Provide the (x, y) coordinate of the cell's center where the given text is located.  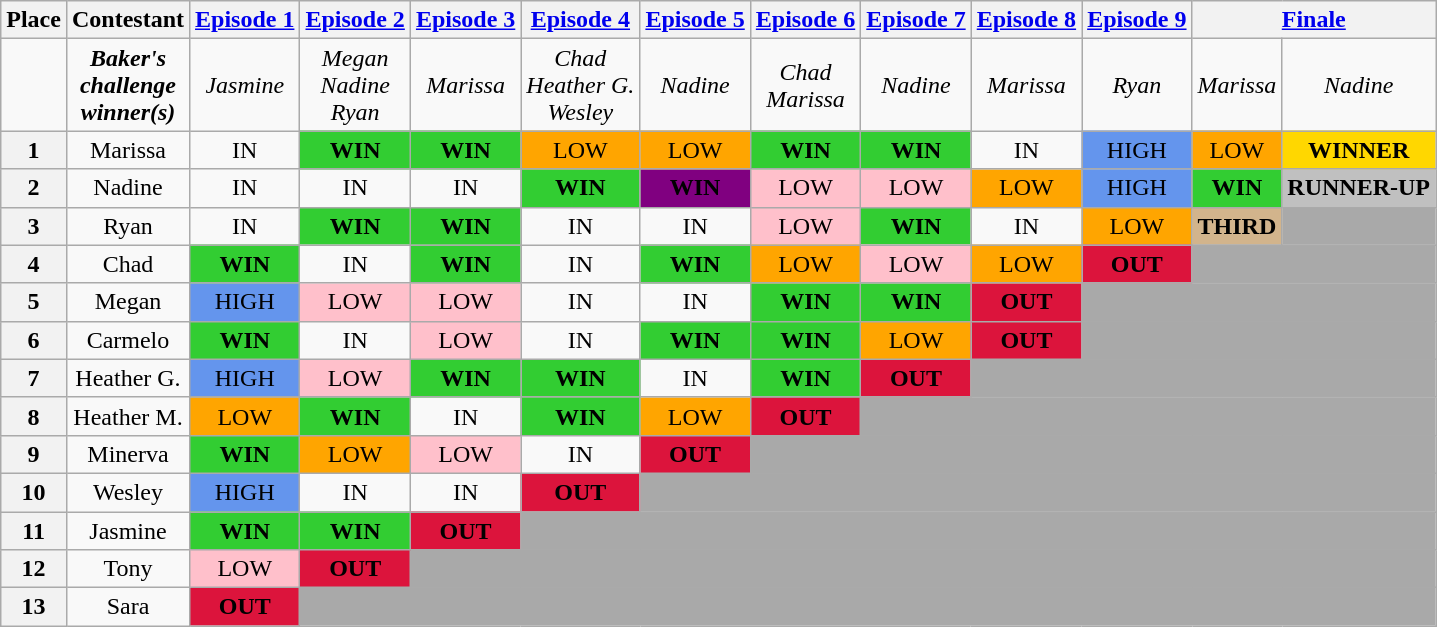
11 (34, 531)
Contestant (128, 20)
1 (34, 150)
Heather G. (128, 378)
RUNNER-UP (1359, 188)
6 (34, 340)
Chad (128, 264)
3 (34, 226)
Episode 7 (916, 20)
4 (34, 264)
8 (34, 416)
ChadHeather G.Wesley (580, 85)
Episode 4 (580, 20)
Place (34, 20)
Tony (128, 569)
Episode 6 (805, 20)
Wesley (128, 492)
Sara (128, 607)
Episode 3 (465, 20)
Episode 1 (245, 20)
9 (34, 454)
Episode 9 (1137, 20)
Episode 5 (695, 20)
7 (34, 378)
12 (34, 569)
10 (34, 492)
Minerva (128, 454)
THIRD (1237, 226)
Episode 8 (1026, 20)
13 (34, 607)
Megan (128, 302)
2 (34, 188)
ChadMarissa (805, 85)
Finale (1314, 20)
MeganNadineRyan (355, 85)
Carmelo (128, 340)
WINNER (1359, 150)
Episode 2 (355, 20)
Heather M. (128, 416)
Baker'schallengewinner(s) (128, 85)
5 (34, 302)
